Capture the cell that displays the provided text and extract its (X, Y) central coordinate. 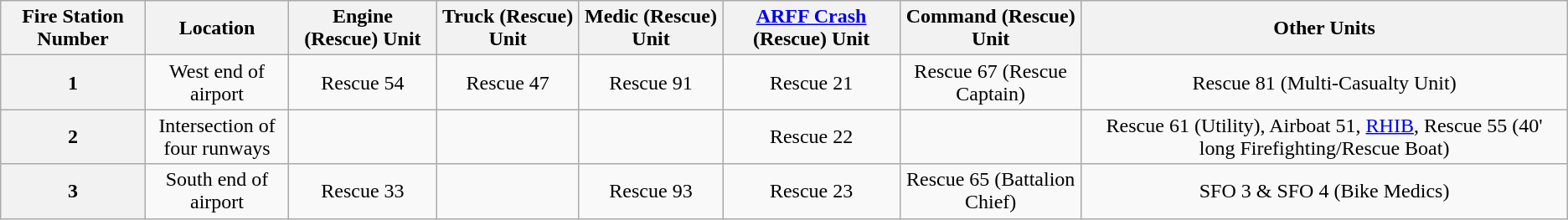
Rescue 33 (363, 191)
Fire Station Number (73, 28)
Rescue 67 (Rescue Captain) (990, 82)
Rescue 93 (650, 191)
Other Units (1324, 28)
West end of airport (217, 82)
Engine (Rescue) Unit (363, 28)
Rescue 81 (Multi-Casualty Unit) (1324, 82)
South end of airport (217, 191)
Rescue 91 (650, 82)
Intersection of four runways (217, 137)
2 (73, 137)
1 (73, 82)
Rescue 23 (812, 191)
Command (Rescue) Unit (990, 28)
Rescue 61 (Utility), Airboat 51, RHIB, Rescue 55 (40' long Firefighting/Rescue Boat) (1324, 137)
SFO 3 & SFO 4 (Bike Medics) (1324, 191)
Rescue 54 (363, 82)
Rescue 21 (812, 82)
Rescue 22 (812, 137)
Rescue 65 (Battalion Chief) (990, 191)
ARFF Crash (Rescue) Unit (812, 28)
Truck (Rescue) Unit (508, 28)
3 (73, 191)
Rescue 47 (508, 82)
Medic (Rescue) Unit (650, 28)
Location (217, 28)
